Detect which cell encompasses the target text, then output its (X, Y) center coordinate. 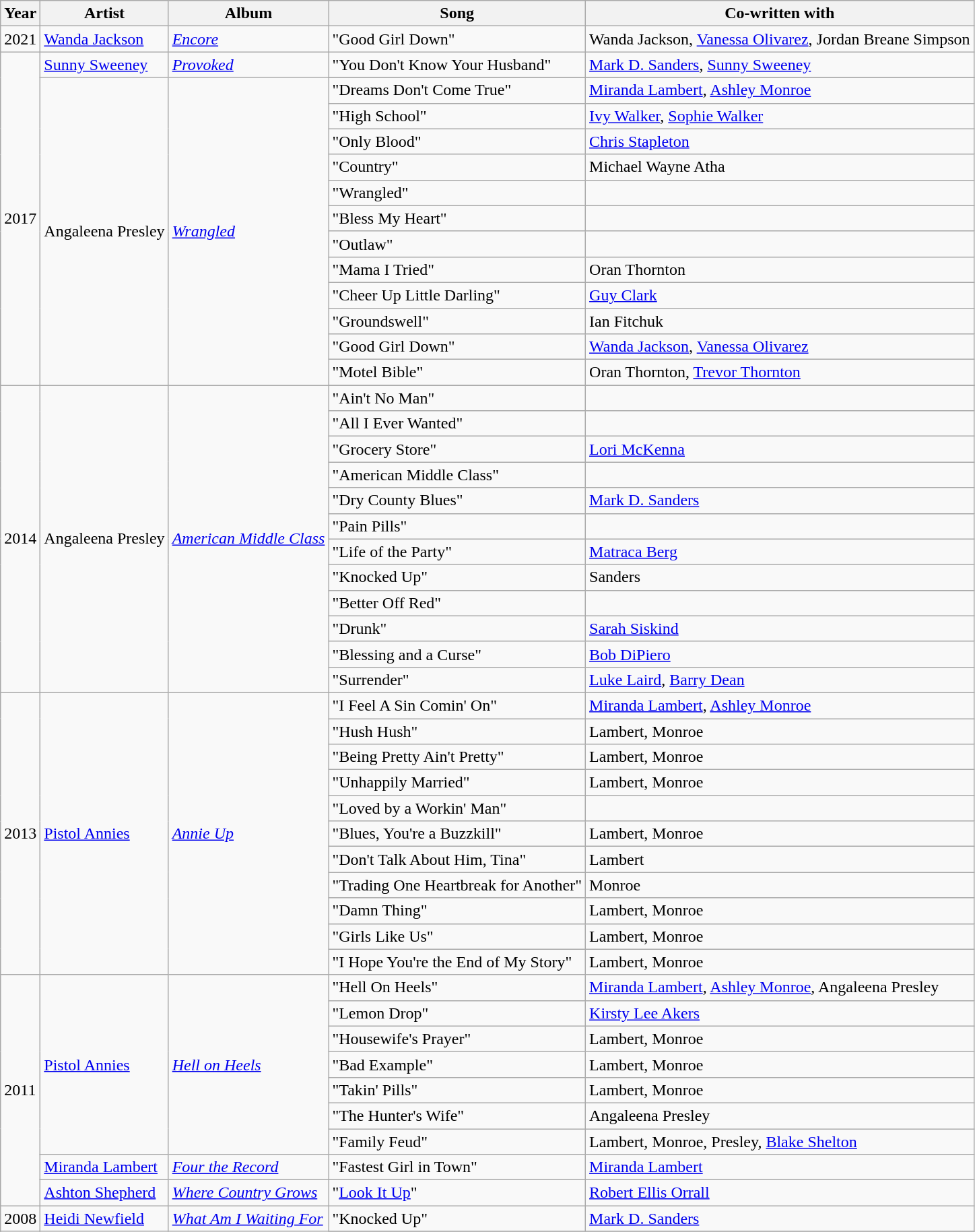
"Dreams Don't Come True" (457, 90)
"Bad Example" (457, 1064)
Robert Ellis Orrall (780, 1193)
Ivy Walker, Sophie Walker (780, 116)
Ian Fitchuk (780, 321)
"Look It Up" (457, 1193)
Where Country Grows (248, 1193)
"Being Pretty Ain't Pretty" (457, 757)
Luke Laird, Barry Dean (780, 680)
What Am I Waiting For (248, 1219)
Bob DiPiero (780, 654)
"The Hunter's Wife" (457, 1115)
American Middle Class (248, 539)
"High School" (457, 116)
Heidi Newfield (104, 1219)
"Ain't No Man" (457, 398)
"Dry County Blues" (457, 500)
Song (457, 13)
"Fastest Girl in Town" (457, 1167)
Co-written with (780, 13)
"Wrangled" (457, 193)
Guy Clark (780, 295)
Sarah Siskind (780, 628)
"Surrender" (457, 680)
"Unhappily Married" (457, 783)
Hell on Heels (248, 1064)
"I Hope You're the End of My Story" (457, 962)
2008 (20, 1219)
"Motel Bible" (457, 372)
"Don't Talk About Him, Tina" (457, 860)
2017 (20, 218)
2013 (20, 834)
Michael Wayne Atha (780, 167)
Miranda Lambert, Ashley Monroe, Angaleena Presley (780, 987)
Oran Thornton (780, 269)
"Grocery Store" (457, 449)
"Better Off Red" (457, 603)
Ashton Shepherd (104, 1193)
Monroe (780, 885)
"Drunk" (457, 628)
"Blues, You're a Buzzkill" (457, 834)
Matraca Berg (780, 552)
Album (248, 13)
Oran Thornton, Trevor Thornton (780, 372)
Lori McKenna (780, 449)
2011 (20, 1090)
"American Middle Class" (457, 475)
Wanda Jackson (104, 39)
Wanda Jackson, Vanessa Olivarez (780, 347)
Lambert, Monroe, Presley, Blake Shelton (780, 1142)
"Trading One Heartbreak for Another" (457, 885)
Sunny Sweeney (104, 65)
"Outlaw" (457, 244)
"Mama I Tried" (457, 269)
"I Feel A Sin Comin' On" (457, 705)
"Pain Pills" (457, 526)
"Cheer Up Little Darling" (457, 295)
"Only Blood" (457, 141)
Annie Up (248, 834)
Encore (248, 39)
"Family Feud" (457, 1142)
Lambert (780, 860)
Year (20, 13)
"Housewife's Prayer" (457, 1039)
"Bless My Heart" (457, 218)
"Hell On Heels" (457, 987)
Mark D. Sanders, Sunny Sweeney (780, 65)
Provoked (248, 65)
"Damn Thing" (457, 911)
Sanders (780, 577)
"Lemon Drop" (457, 1013)
2021 (20, 39)
"Loved by a Workin' Man" (457, 808)
"All I Ever Wanted" (457, 424)
Four the Record (248, 1167)
"Life of the Party" (457, 552)
"You Don't Know Your Husband" (457, 65)
2014 (20, 539)
Chris Stapleton (780, 141)
"Blessing and a Curse" (457, 654)
"Groundswell" (457, 321)
Kirsty Lee Akers (780, 1013)
"Country" (457, 167)
Wrangled (248, 232)
"Girls Like Us" (457, 936)
Artist (104, 13)
Wanda Jackson, Vanessa Olivarez, Jordan Breane Simpson (780, 39)
"Hush Hush" (457, 731)
"Takin' Pills" (457, 1090)
